Return [x, y] of the center of cell containing provided text 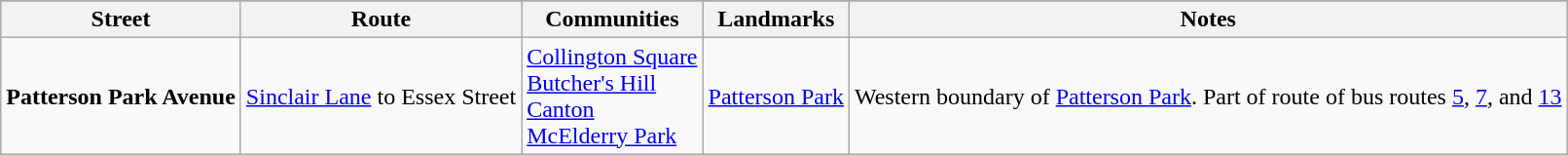
Notes [1208, 19]
Communities [612, 19]
Landmarks [776, 19]
Western boundary of Patterson Park. Part of route of bus routes 5, 7, and 13 [1208, 96]
Patterson Park Avenue [121, 96]
Collington SquareButcher's HillCantonMcElderry Park [612, 96]
Street [121, 19]
Route [381, 19]
Sinclair Lane to Essex Street [381, 96]
Patterson Park [776, 96]
